Identify which cell holds the provided text, then report its (x, y) central coordinate. 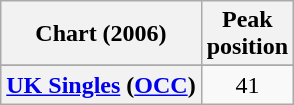
Chart (2006) (101, 34)
UK Singles (OCC) (101, 85)
41 (247, 85)
Peakposition (247, 34)
